Find where the given text appears and provide that cell's center as [X, Y] coordinate. 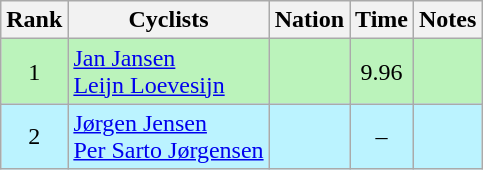
Notes [447, 20]
– [382, 136]
Jan JansenLeijn Loevesijn [168, 72]
Cyclists [168, 20]
Rank [34, 20]
2 [34, 136]
Nation [309, 20]
9.96 [382, 72]
Jørgen JensenPer Sarto Jørgensen [168, 136]
Time [382, 20]
1 [34, 72]
